Output the (X, Y) coordinate of the center of the cell containing the given text.  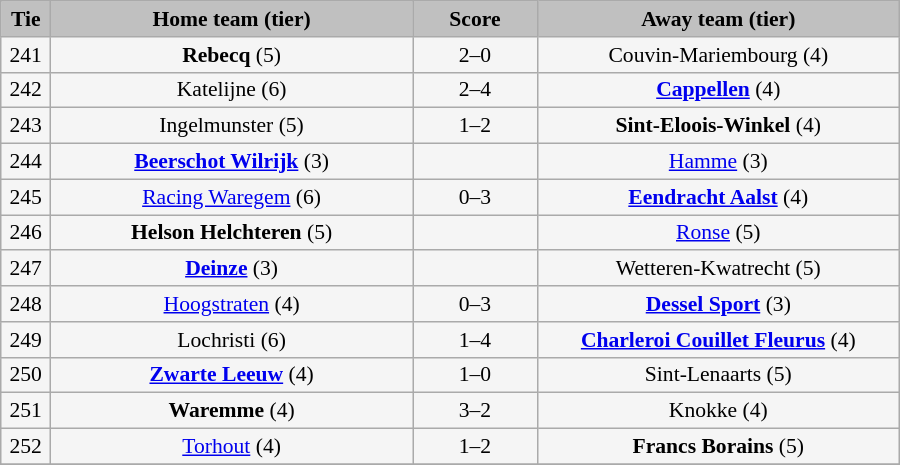
Sint-Lenaarts (5) (718, 375)
1–0 (476, 375)
Couvin-Mariembourg (4) (718, 55)
241 (26, 55)
246 (26, 233)
Ingelmunster (5) (232, 126)
2–4 (476, 90)
Tie (26, 19)
Dessel Sport (3) (718, 304)
244 (26, 162)
245 (26, 197)
Hoogstraten (4) (232, 304)
Beerschot Wilrijk (3) (232, 162)
Wetteren-Kwatrecht (5) (718, 269)
Hamme (3) (718, 162)
Lochristi (6) (232, 340)
Helson Helchteren (5) (232, 233)
Score (476, 19)
Charleroi Couillet Fleurus (4) (718, 340)
Deinze (3) (232, 269)
247 (26, 269)
3–2 (476, 411)
Rebecq (5) (232, 55)
252 (26, 447)
Cappellen (4) (718, 90)
Waremme (4) (232, 411)
Katelijne (6) (232, 90)
Away team (tier) (718, 19)
Torhout (4) (232, 447)
Ronse (5) (718, 233)
251 (26, 411)
1–4 (476, 340)
242 (26, 90)
250 (26, 375)
248 (26, 304)
Sint-Eloois-Winkel (4) (718, 126)
2–0 (476, 55)
Eendracht Aalst (4) (718, 197)
Francs Borains (5) (718, 447)
Zwarte Leeuw (4) (232, 375)
249 (26, 340)
Knokke (4) (718, 411)
Home team (tier) (232, 19)
Racing Waregem (6) (232, 197)
243 (26, 126)
